From the cell containing the given text, extract its center point as [x, y] coordinate. 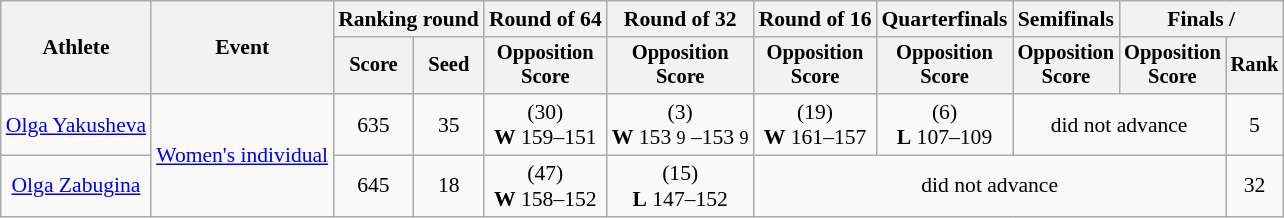
Seed [449, 66]
35 [449, 124]
Round of 16 [816, 19]
Olga Zabugina [76, 186]
Finals / [1201, 19]
Women's individual [242, 155]
645 [374, 186]
(6)L 107–109 [944, 124]
Quarterfinals [944, 19]
Round of 32 [680, 19]
Rank [1255, 66]
Semifinals [1066, 19]
Score [374, 66]
(30)W 159–151 [546, 124]
(3)W 153 9 –153 9 [680, 124]
(47)W 158–152 [546, 186]
18 [449, 186]
5 [1255, 124]
Olga Yakusheva [76, 124]
635 [374, 124]
(19)W 161–157 [816, 124]
Round of 64 [546, 19]
Athlete [76, 48]
Ranking round [408, 19]
Event [242, 48]
32 [1255, 186]
(15)L 147–152 [680, 186]
